Return [X, Y] of the center of cell containing provided text 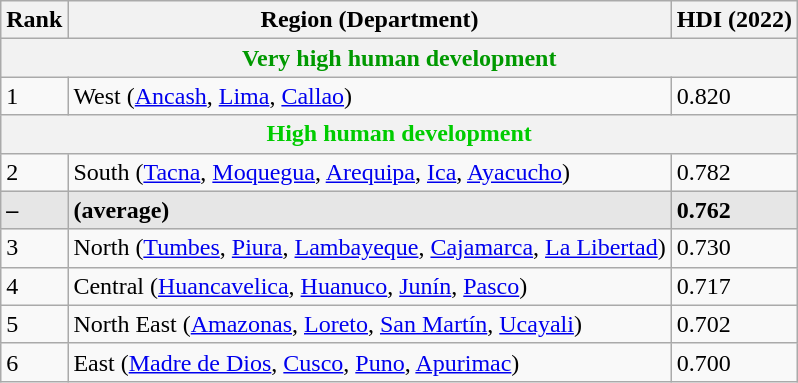
1 [34, 96]
– [34, 210]
North East (Amazonas, Loreto, San Martín, Ucayali) [370, 324]
Central (Huancavelica, Huanuco, Junín, Pasco) [370, 286]
0.820 [734, 96]
(average) [370, 210]
Region (Department) [370, 20]
0.700 [734, 362]
North (Tumbes, Piura, Lambayeque, Cajamarca, La Libertad) [370, 248]
0.782 [734, 172]
0.702 [734, 324]
0.730 [734, 248]
Rank [34, 20]
South (Tacna, Moquegua, Arequipa, Ica, Ayacucho) [370, 172]
HDI (2022) [734, 20]
3 [34, 248]
6 [34, 362]
0.762 [734, 210]
West (Ancash, Lima, Callao) [370, 96]
5 [34, 324]
Very high human development [400, 58]
4 [34, 286]
High human development [400, 134]
East (Madre de Dios, Cusco, Puno, Apurimac) [370, 362]
2 [34, 172]
0.717 [734, 286]
